For the text-containing cell, return its midpoint in [x, y] coordinate format. 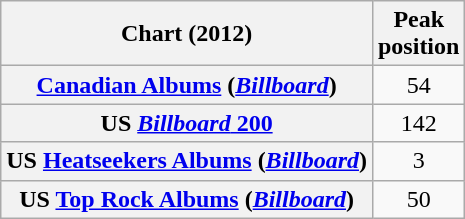
142 [418, 123]
Chart (2012) [187, 34]
50 [418, 199]
Peak position [418, 34]
US Top Rock Albums (Billboard) [187, 199]
3 [418, 161]
US Billboard 200 [187, 123]
Canadian Albums (Billboard) [187, 85]
54 [418, 85]
US Heatseekers Albums (Billboard) [187, 161]
